Capture the cell that displays the provided text and extract its [X, Y] central coordinate. 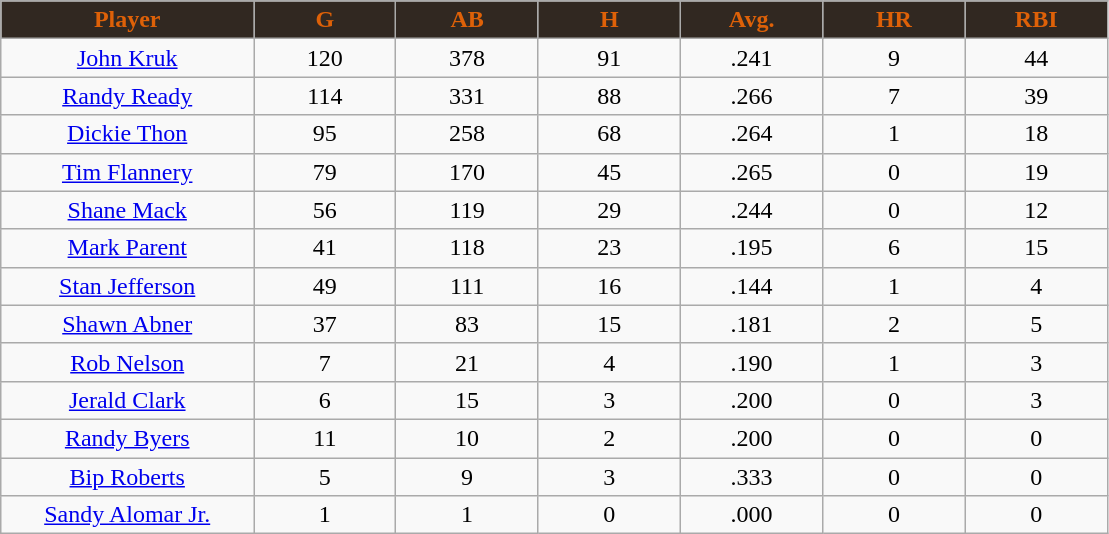
Stan Jefferson [128, 286]
10 [467, 438]
H [609, 20]
Dickie Thon [128, 134]
258 [467, 134]
.144 [751, 286]
88 [609, 96]
68 [609, 134]
.266 [751, 96]
79 [325, 172]
Randy Ready [128, 96]
170 [467, 172]
.000 [751, 515]
.244 [751, 210]
Player [128, 20]
.190 [751, 362]
RBI [1036, 20]
16 [609, 286]
39 [1036, 96]
91 [609, 58]
95 [325, 134]
.181 [751, 324]
.265 [751, 172]
.195 [751, 248]
.241 [751, 58]
37 [325, 324]
G [325, 20]
John Kruk [128, 58]
AB [467, 20]
23 [609, 248]
49 [325, 286]
114 [325, 96]
HR [894, 20]
.333 [751, 477]
56 [325, 210]
.264 [751, 134]
Bip Roberts [128, 477]
Mark Parent [128, 248]
44 [1036, 58]
83 [467, 324]
119 [467, 210]
Shane Mack [128, 210]
11 [325, 438]
331 [467, 96]
Sandy Alomar Jr. [128, 515]
19 [1036, 172]
Randy Byers [128, 438]
120 [325, 58]
45 [609, 172]
Shawn Abner [128, 324]
21 [467, 362]
378 [467, 58]
Jerald Clark [128, 400]
41 [325, 248]
29 [609, 210]
12 [1036, 210]
118 [467, 248]
Rob Nelson [128, 362]
18 [1036, 134]
Tim Flannery [128, 172]
111 [467, 286]
Avg. [751, 20]
